For the text-containing cell, return its midpoint in (x, y) coordinate format. 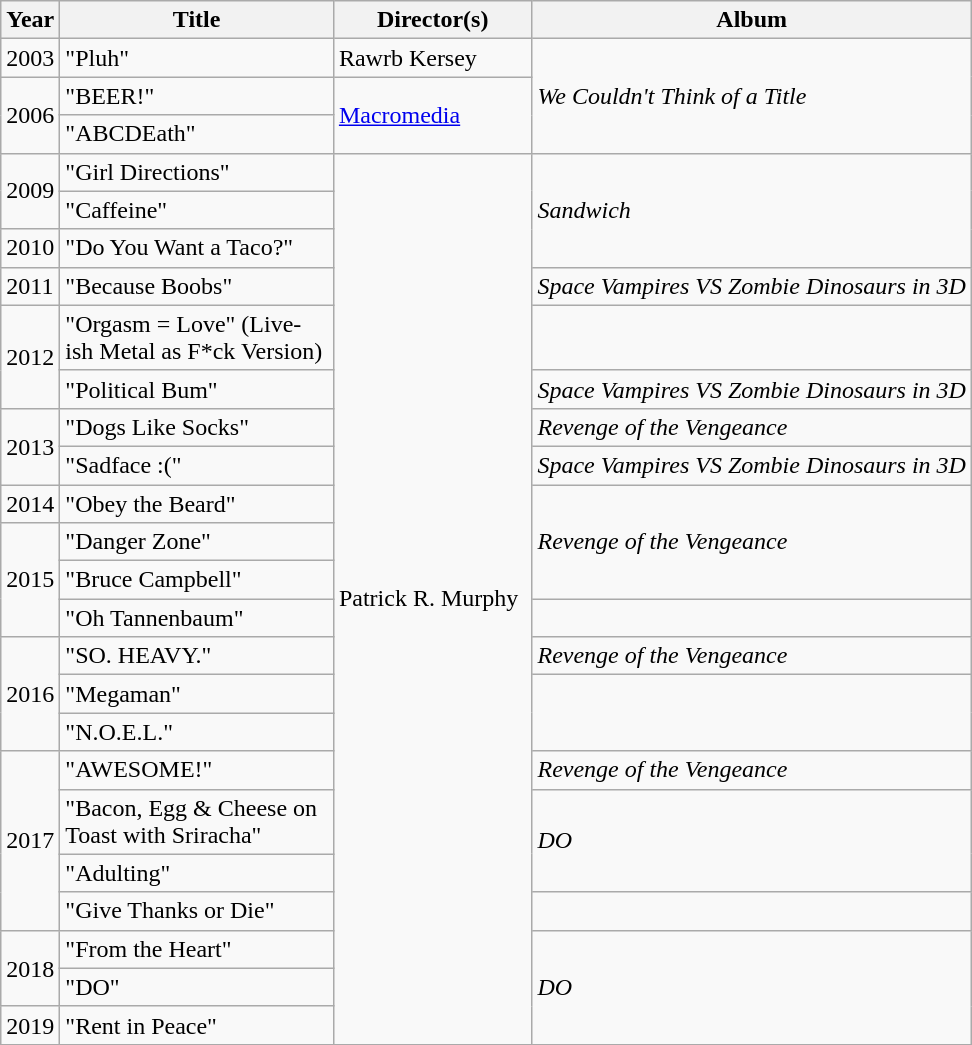
"Sadface :(" (197, 465)
"Political Bum" (197, 389)
"Adulting" (197, 873)
2009 (30, 191)
Album (752, 20)
2016 (30, 694)
We Couldn't Think of a Title (752, 96)
"Megaman" (197, 694)
2003 (30, 58)
"Obey the Beard" (197, 503)
Title (197, 20)
"ABCDEath" (197, 134)
"Because Boobs" (197, 286)
"Orgasm = Love" (Live-ish Metal as F*ck Version) (197, 338)
Rawrb Kersey (432, 58)
"Danger Zone" (197, 542)
2006 (30, 115)
Director(s) (432, 20)
Macromedia (432, 115)
"BEER!" (197, 96)
"Do You Want a Taco?" (197, 248)
"Bacon, Egg & Cheese on Toast with Sriracha" (197, 822)
2017 (30, 840)
"AWESOME!" (197, 770)
Year (30, 20)
"Girl Directions" (197, 172)
2013 (30, 446)
2010 (30, 248)
2014 (30, 503)
2015 (30, 580)
2011 (30, 286)
"Dogs Like Socks" (197, 427)
2018 (30, 968)
2012 (30, 356)
"SO. HEAVY." (197, 656)
"Give Thanks or Die" (197, 911)
"Caffeine" (197, 210)
"Oh Tannenbaum" (197, 618)
"DO" (197, 987)
"Pluh" (197, 58)
Patrick R. Murphy (432, 598)
2019 (30, 1025)
"From the Heart" (197, 949)
"Rent in Peace" (197, 1025)
Sandwich (752, 210)
"Bruce Campbell" (197, 580)
"N.O.E.L." (197, 732)
